Locate the cell with the specified text and output its (x, y) center coordinate. 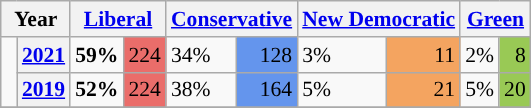
2019 (44, 90)
New Democratic (378, 19)
38% (202, 90)
Liberal (118, 19)
Year (36, 19)
8 (515, 55)
11 (424, 55)
Green (496, 19)
20 (515, 90)
2021 (44, 55)
128 (268, 55)
164 (268, 90)
34% (202, 55)
59% (96, 55)
Conservative (232, 19)
21 (424, 90)
52% (96, 90)
2% (480, 55)
3% (342, 55)
